From the cell containing the given text, extract its center point as [x, y] coordinate. 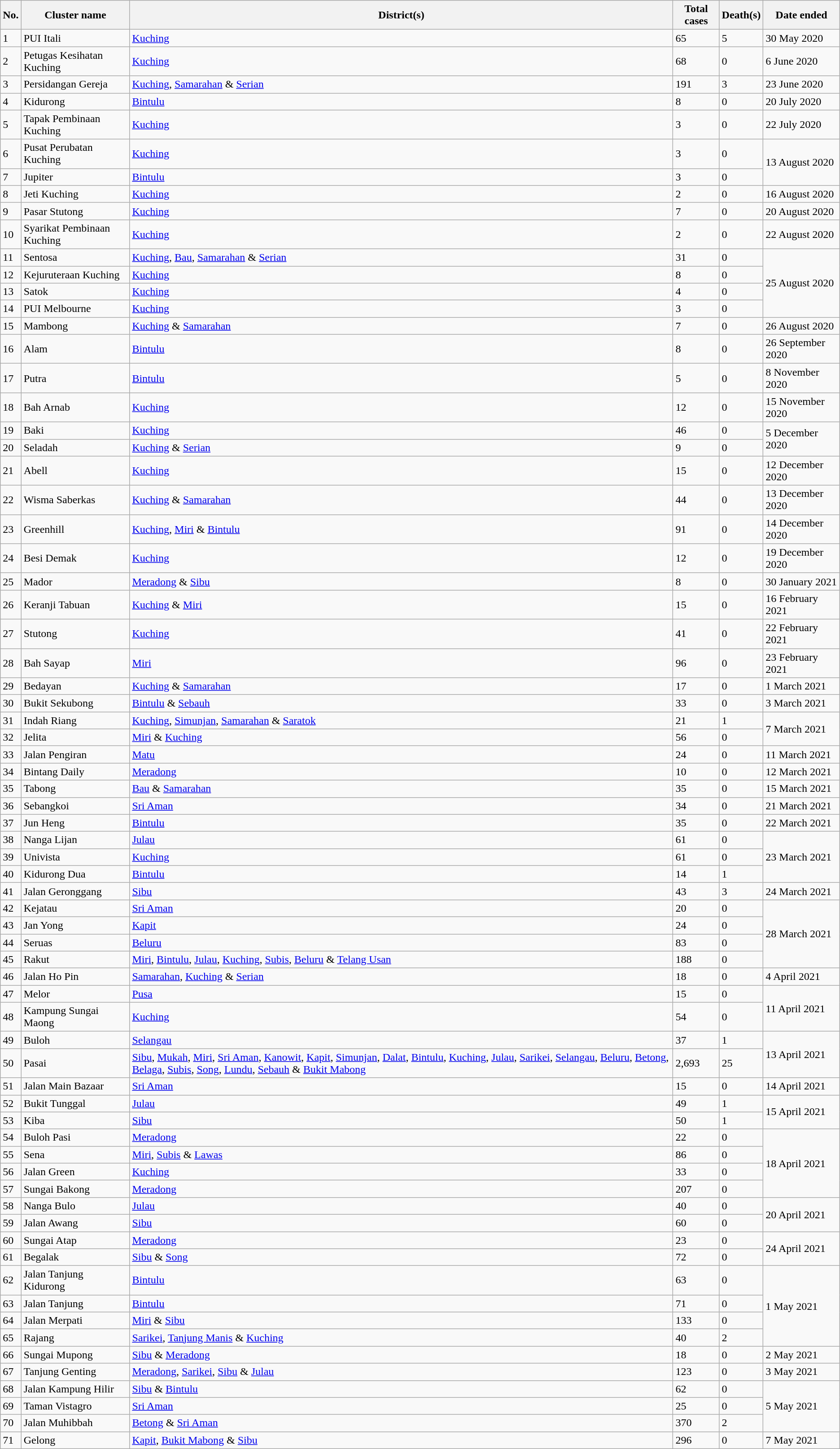
Kidurong [75, 101]
16 February 2021 [801, 604]
Jalan Awang [75, 1223]
86 [696, 1155]
Nanga Bulo [75, 1206]
Meradong, Sarikei, Sibu & Julau [401, 1372]
Sibu & Bintulu [401, 1389]
52 [11, 1103]
Sungai Atap [75, 1240]
Beluru [401, 942]
66 [11, 1355]
5 December 2020 [801, 439]
Miri [401, 663]
58 [11, 1206]
Kuching, Miri & Bintulu [401, 529]
Kejuruteraan Kuching [75, 274]
38 [11, 840]
Mador [75, 581]
3 March 2021 [801, 703]
Persidangan Gereja [75, 84]
Taman Vistagro [75, 1406]
Tanjung Genting [75, 1372]
Rajang [75, 1338]
Jalan Tanjung [75, 1304]
Satok [75, 292]
15 November 2020 [801, 408]
51 [11, 1086]
12 December 2020 [801, 470]
Matu [401, 755]
Kuching, Samarahan & Serian [401, 84]
55 [11, 1155]
Bah Sayap [75, 663]
30 May 2020 [801, 38]
Rakut [75, 960]
30 [11, 703]
Melor [75, 994]
Tapak Pembinaan Kuching [75, 125]
57 [11, 1189]
PUI Itali [75, 38]
Bedayan [75, 686]
Abell [75, 470]
Gelong [75, 1440]
11 April 2021 [801, 1008]
No. [11, 15]
Selangau [401, 1040]
15 April 2021 [801, 1112]
11 [11, 257]
28 March 2021 [801, 934]
91 [696, 529]
69 [11, 1406]
Kampung Sungai Maong [75, 1017]
18 April 2021 [801, 1163]
20 August 2020 [801, 211]
Begalak [75, 1257]
Buloh Pasi [75, 1137]
Pasai [75, 1063]
Death(s) [741, 15]
83 [696, 942]
Pasar Stutong [75, 211]
Seruas [75, 942]
Sungai Mupong [75, 1355]
3 May 2021 [801, 1372]
28 [11, 663]
188 [696, 960]
Nanga Lijan [75, 840]
133 [696, 1321]
14 December 2020 [801, 529]
12 March 2021 [801, 772]
23 March 2021 [801, 857]
Kapit [401, 925]
Jalan Kampung Hilir [75, 1389]
67 [11, 1372]
13 December 2020 [801, 500]
22 February 2021 [801, 634]
19 [11, 430]
Sungai Bakong [75, 1189]
24 March 2021 [801, 891]
Jan Yong [75, 925]
PUI Melbourne [75, 309]
20 April 2021 [801, 1214]
Sentosa [75, 257]
Syarikat Pembinaan Kuching [75, 234]
Wisma Saberkas [75, 500]
Alam [75, 349]
Jalan Tanjung Kidurong [75, 1280]
Samarahan, Kuching & Serian [401, 977]
Jalan Muhibbah [75, 1423]
22 August 2020 [801, 234]
1 March 2021 [801, 686]
Stutong [75, 634]
13 April 2021 [801, 1055]
Jalan Pengiran [75, 755]
Jalan Green [75, 1172]
2,693 [696, 1063]
Univista [75, 857]
Kejatau [75, 908]
45 [11, 960]
36 [11, 806]
Miri & Kuching [401, 738]
22 March 2021 [801, 823]
Petugas Kesihatan Kuching [75, 61]
96 [696, 663]
2 May 2021 [801, 1355]
32 [11, 738]
6 June 2020 [801, 61]
Seladah [75, 448]
Jun Heng [75, 823]
Date ended [801, 15]
Miri, Bintulu, Julau, Kuching, Subis, Beluru & Telang Usan [401, 960]
30 January 2021 [801, 581]
25 August 2020 [801, 283]
Bintulu & Sebauh [401, 703]
Jalan Geronggang [75, 891]
Kapit, Bukit Mabong & Sibu [401, 1440]
370 [696, 1423]
Kidurong Dua [75, 874]
23 June 2020 [801, 84]
Jalan Main Bazaar [75, 1086]
Sibu & Meradong [401, 1355]
Miri, Subis & Lawas [401, 1155]
13 August 2020 [801, 162]
16 [11, 349]
Sebangkoi [75, 806]
Jupiter [75, 177]
26 August 2020 [801, 326]
Miri & Sibu [401, 1321]
26 September 2020 [801, 349]
23 February 2021 [801, 663]
11 March 2021 [801, 755]
4 April 2021 [801, 977]
Putra [75, 378]
Besi Demak [75, 558]
48 [11, 1017]
64 [11, 1321]
Pusat Perubatan Kuching [75, 154]
8 November 2020 [801, 378]
123 [696, 1372]
24 April 2021 [801, 1249]
Tabong [75, 789]
29 [11, 686]
Bintang Daily [75, 772]
53 [11, 1120]
Jalan Ho Pin [75, 977]
Buloh [75, 1040]
207 [696, 1189]
7 March 2021 [801, 729]
Jelita [75, 738]
Indah Riang [75, 720]
296 [696, 1440]
6 [11, 154]
39 [11, 857]
Sarikei, Tanjung Manis & Kuching [401, 1338]
Sibu & Song [401, 1257]
Sena [75, 1155]
20 July 2020 [801, 101]
1 May 2021 [801, 1306]
5 May 2021 [801, 1406]
Kuching, Simunjan, Samarahan & Saratok [401, 720]
Keranji Tabuan [75, 604]
Jeti Kuching [75, 194]
Bukit Tunggal [75, 1103]
Total cases [696, 15]
16 August 2020 [801, 194]
Betong & Sri Aman [401, 1423]
Bah Arnab [75, 408]
Mambong [75, 326]
7 May 2021 [801, 1440]
Kuching, Bau, Samarahan & Serian [401, 257]
Kuching & Miri [401, 604]
47 [11, 994]
70 [11, 1423]
Pusa [401, 994]
Baki [75, 430]
27 [11, 634]
14 April 2021 [801, 1086]
21 March 2021 [801, 806]
Bau & Samarahan [401, 789]
District(s) [401, 15]
Cluster name [75, 15]
191 [696, 84]
22 July 2020 [801, 125]
Bukit Sekubong [75, 703]
15 March 2021 [801, 789]
72 [696, 1257]
Kiba [75, 1120]
19 December 2020 [801, 558]
Jalan Merpati [75, 1321]
Meradong & Sibu [401, 581]
59 [11, 1223]
13 [11, 292]
42 [11, 908]
Kuching & Serian [401, 448]
26 [11, 604]
Greenhill [75, 529]
